Scan for the cell matching the given text and deliver its [X, Y] coordinate at center. 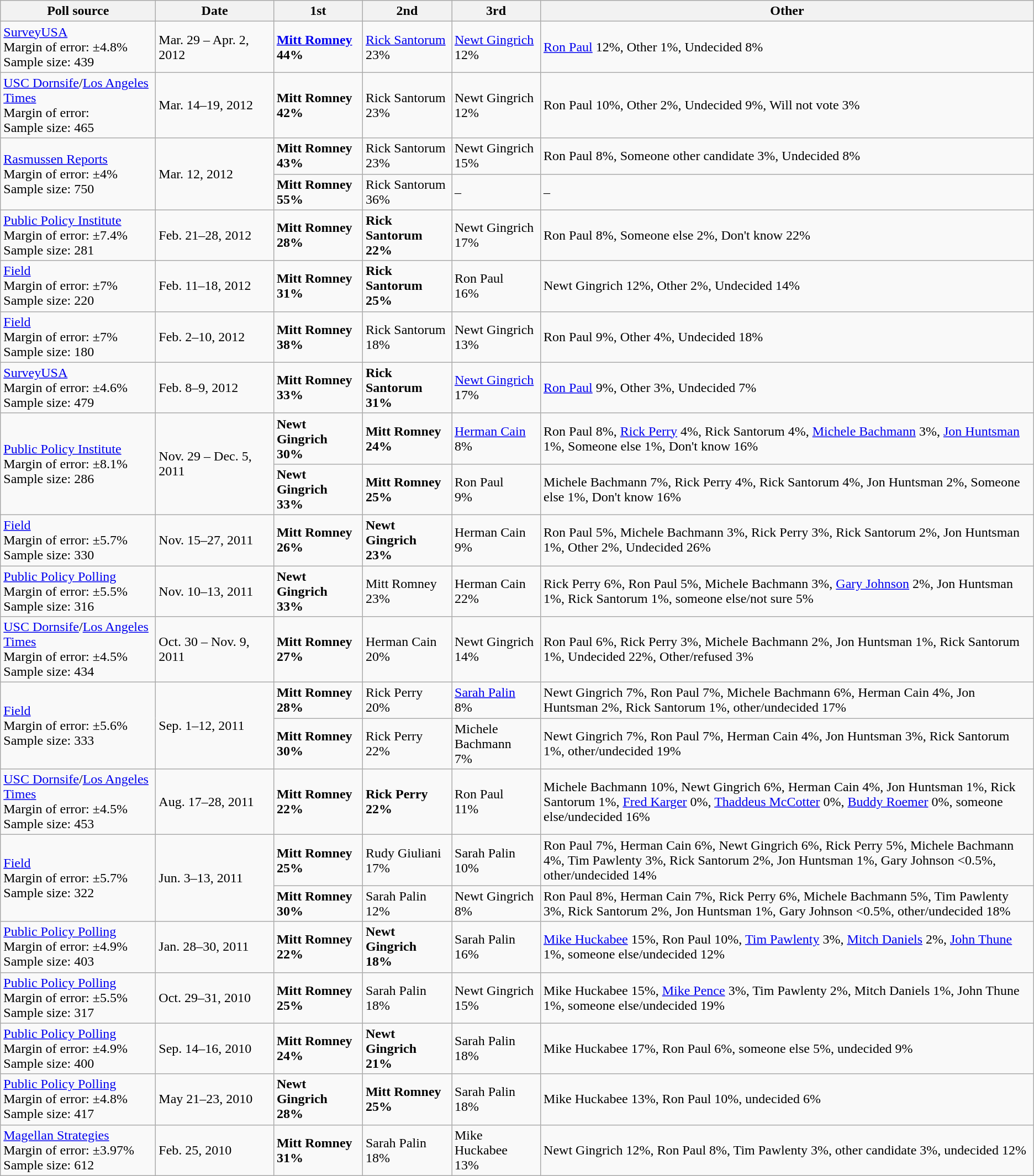
FieldMargin of error: ±5.7%Sample size: 322 [78, 878]
Public Policy PollingMargin of error: ±4.9%Sample size: 403 [78, 947]
Aug. 17–28, 2011 [215, 802]
Date [215, 11]
Sep. 14–16, 2010 [215, 1048]
1st [318, 11]
Ron Paul 8%, Someone else 2%, Don't know 22% [788, 235]
Rudy Giuliani17% [407, 860]
Ron Paul 8%, Rick Perry 4%, Rick Santorum 4%, Michele Bachmann 3%, Jon Huntsman 1%, Someone else 1%, Don't know 16% [788, 438]
Sarah Palin10% [496, 860]
Other [788, 11]
SurveyUSAMargin of error: ±4.8%Sample size: 439 [78, 47]
Newt Gingrich 12%, Ron Paul 8%, Tim Pawlenty 3%, other candidate 3%, undecided 12% [788, 1150]
FieldMargin of error: ±7%Sample size: 220 [78, 286]
Mitt Romney33% [318, 388]
Newt Gingrich14% [496, 649]
Newt Gingrich 12%, Other 2%, Undecided 14% [788, 286]
Nov. 10–13, 2011 [215, 591]
Ron Paul 5%, Michele Bachmann 3%, Rick Perry 3%, Rick Santorum 2%, Jon Huntsman 1%, Other 2%, Undecided 26% [788, 540]
Ron Paul 8%, Someone other candidate 3%, Undecided 8% [788, 156]
Sarah Palin16% [496, 947]
Newt Gingrich30% [318, 438]
May 21–23, 2010 [215, 1099]
3rd [496, 11]
Mike Huckabee 15%, Ron Paul 10%, Tim Pawlenty 3%, Mitch Daniels 2%, John Thune 1%, someone else/undecided 12% [788, 947]
Mitt Romney23% [407, 591]
Rick Perry 6%, Ron Paul 5%, Michele Bachmann 3%, Gary Johnson 2%, Jon Huntsman 1%, Rick Santorum 1%, someone else/not sure 5% [788, 591]
Mitt Romney38% [318, 337]
Feb. 2–10, 2012 [215, 337]
Newt Gingrich23% [407, 540]
Feb. 11–18, 2012 [215, 286]
Public Policy InstituteMargin of error: ±7.4%Sample size: 281 [78, 235]
Rasmussen ReportsMargin of error: ±4%Sample size: 750 [78, 174]
Feb. 8–9, 2012 [215, 388]
Newt Gingrich21% [407, 1048]
Public Policy PollingMargin of error: ±5.5%Sample size: 317 [78, 998]
Herman Cain8% [496, 438]
Rick Santorum25% [407, 286]
Newt Gingrich18% [407, 947]
Poll source [78, 11]
Mar. 12, 2012 [215, 174]
USC Dornsife/Los Angeles TimesMargin of error: ±4.5%Sample size: 453 [78, 802]
Ron Paul16% [496, 286]
Mike Huckabee13% [496, 1150]
Herman Cain9% [496, 540]
Mitt Romney26% [318, 540]
Oct. 29–31, 2010 [215, 998]
Sep. 1–12, 2011 [215, 725]
Public Policy PollingMargin of error: ±4.9%Sample size: 400 [78, 1048]
Public Policy PollingMargin of error: ±4.8%Sample size: 417 [78, 1099]
Michele Bachmann7% [496, 744]
Mike Huckabee 17%, Ron Paul 6%, someone else 5%, undecided 9% [788, 1048]
FieldMargin of error: ±7%Sample size: 180 [78, 337]
Mitt Romney43% [318, 156]
Magellan StrategiesMargin of error: ±3.97%Sample size: 612 [78, 1150]
Ron Paul 9%, Other 4%, Undecided 18% [788, 337]
Rick Santorum36% [407, 192]
Ron Paul11% [496, 802]
Mitt Romney55% [318, 192]
Sarah Palin12% [407, 903]
Sarah Palin8% [496, 700]
Ron Paul 6%, Rick Perry 3%, Michele Bachmann 2%, Jon Huntsman 1%, Rick Santorum 1%, Undecided 22%, Other/refused 3% [788, 649]
Ron Paul 10%, Other 2%, Undecided 9%, Will not vote 3% [788, 105]
Oct. 30 – Nov. 9, 2011 [215, 649]
Rick Santorum22% [407, 235]
Newt Gingrich8% [496, 903]
Public Policy InstituteMargin of error: ±8.1%Sample size: 286 [78, 464]
Nov. 29 – Dec. 5, 2011 [215, 464]
Mar. 14–19, 2012 [215, 105]
Feb. 25, 2010 [215, 1150]
Newt Gingrich 7%, Ron Paul 7%, Michele Bachmann 6%, Herman Cain 4%, Jon Huntsman 2%, Rick Santorum 1%, other/undecided 17% [788, 700]
Mitt Romney44% [318, 47]
Newt Gingrich13% [496, 337]
Ron Paul9% [496, 489]
Jun. 3–13, 2011 [215, 878]
Mar. 29 – Apr. 2, 2012 [215, 47]
Ron Paul 9%, Other 3%, Undecided 7% [788, 388]
Public Policy PollingMargin of error: ±5.5%Sample size: 316 [78, 591]
Mitt Romney42% [318, 105]
Mike Huckabee 13%, Ron Paul 10%, undecided 6% [788, 1099]
Michele Bachmann 7%, Rick Perry 4%, Rick Santorum 4%, Jon Huntsman 2%, Someone else 1%, Don't know 16% [788, 489]
Nov. 15–27, 2011 [215, 540]
Jan. 28–30, 2011 [215, 947]
Rick Perry20% [407, 700]
2nd [407, 11]
Rick Santorum31% [407, 388]
Ron Paul 12%, Other 1%, Undecided 8% [788, 47]
Rick Santorum18% [407, 337]
Newt Gingrich28% [318, 1099]
Mike Huckabee 15%, Mike Pence 3%, Tim Pawlenty 2%, Mitch Daniels 1%, John Thune 1%, someone else/undecided 19% [788, 998]
USC Dornsife/Los Angeles TimesMargin of error: ±4.5%Sample size: 434 [78, 649]
Feb. 21–28, 2012 [215, 235]
Mitt Romney27% [318, 649]
SurveyUSAMargin of error: ±4.6%Sample size: 479 [78, 388]
Newt Gingrich 7%, Ron Paul 7%, Herman Cain 4%, Jon Huntsman 3%, Rick Santorum 1%, other/undecided 19% [788, 744]
Herman Cain20% [407, 649]
Herman Cain22% [496, 591]
FieldMargin of error: ±5.6%Sample size: 333 [78, 725]
USC Dornsife/Los Angeles Times Margin of error: Sample size: 465 [78, 105]
FieldMargin of error: ±5.7%Sample size: 330 [78, 540]
